Extract the (x, y) coordinate from the center of the cell holding the provided text.  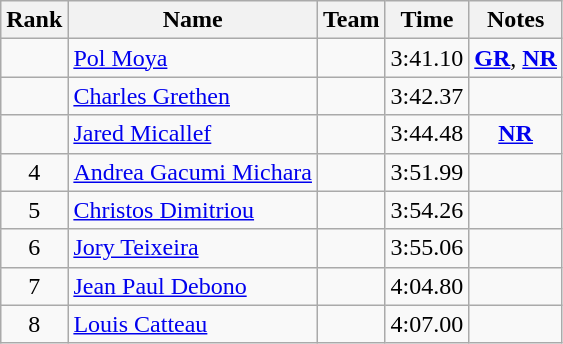
Andrea Gacumi Michara (193, 172)
Time (427, 20)
Charles Grethen (193, 96)
Rank (34, 20)
3:42.37 (427, 96)
7 (34, 286)
GR, NR (516, 58)
6 (34, 248)
8 (34, 324)
Name (193, 20)
3:54.26 (427, 210)
Pol Moya (193, 58)
3:44.48 (427, 134)
NR (516, 134)
Jean Paul Debono (193, 286)
Jared Micallef (193, 134)
5 (34, 210)
4 (34, 172)
Louis Catteau (193, 324)
Team (351, 20)
3:41.10 (427, 58)
Notes (516, 20)
3:55.06 (427, 248)
4:07.00 (427, 324)
Jory Teixeira (193, 248)
Christos Dimitriou (193, 210)
4:04.80 (427, 286)
3:51.99 (427, 172)
